Identify which cell holds the provided text, then report its (X, Y) central coordinate. 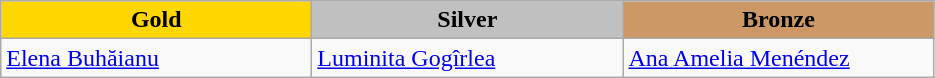
Ana Amelia Menéndez (778, 58)
Luminita Gogîrlea (468, 58)
Bronze (778, 20)
Silver (468, 20)
Gold (156, 20)
Elena Buhăianu (156, 58)
